Find where the given text appears and provide that cell's center as [X, Y] coordinate. 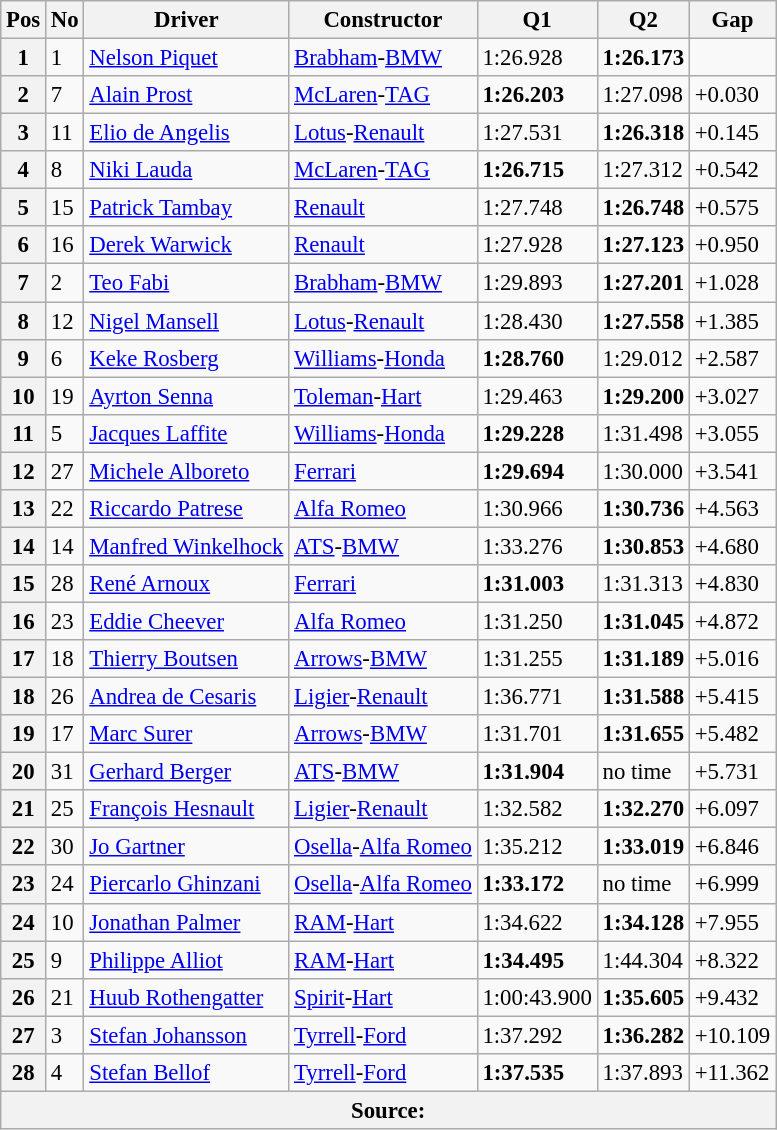
1:27.558 [643, 321]
1:27.531 [537, 133]
Gap [732, 20]
+5.016 [732, 659]
1:28.430 [537, 321]
+11.362 [732, 1073]
Nelson Piquet [186, 58]
+6.097 [732, 809]
Jo Gartner [186, 847]
30 [65, 847]
1:31.313 [643, 584]
Marc Surer [186, 734]
1:31.904 [537, 772]
+0.575 [732, 208]
1:32.582 [537, 809]
1:31.189 [643, 659]
Stefan Johansson [186, 1035]
1:34.128 [643, 922]
1:36.771 [537, 697]
1:35.605 [643, 997]
Gerhard Berger [186, 772]
+5.482 [732, 734]
+2.587 [732, 358]
1:31.655 [643, 734]
+1.385 [732, 321]
Michele Alboreto [186, 471]
1:31.250 [537, 621]
1:34.622 [537, 922]
1:26.318 [643, 133]
1:33.276 [537, 546]
Q1 [537, 20]
1:30.000 [643, 471]
Andrea de Cesaris [186, 697]
1:29.012 [643, 358]
1:29.893 [537, 283]
+4.830 [732, 584]
Jacques Laffite [186, 433]
1:26.203 [537, 95]
1:31.255 [537, 659]
1:31.498 [643, 433]
+0.542 [732, 170]
Teo Fabi [186, 283]
Alain Prost [186, 95]
1:27.928 [537, 245]
+0.950 [732, 245]
20 [24, 772]
+8.322 [732, 960]
Thierry Boutsen [186, 659]
Philippe Alliot [186, 960]
1:26.173 [643, 58]
+4.872 [732, 621]
+1.028 [732, 283]
Nigel Mansell [186, 321]
1:31.045 [643, 621]
1:29.228 [537, 433]
1:37.292 [537, 1035]
+3.541 [732, 471]
1:29.463 [537, 396]
Driver [186, 20]
Spirit-Hart [383, 997]
+10.109 [732, 1035]
1:28.760 [537, 358]
+4.680 [732, 546]
1:37.535 [537, 1073]
+0.030 [732, 95]
1:27.098 [643, 95]
31 [65, 772]
+7.955 [732, 922]
1:00:43.900 [537, 997]
Q2 [643, 20]
1:29.200 [643, 396]
Manfred Winkelhock [186, 546]
Keke Rosberg [186, 358]
+3.027 [732, 396]
1:30.736 [643, 509]
1:31.003 [537, 584]
Toleman-Hart [383, 396]
1:29.694 [537, 471]
Huub Rothengatter [186, 997]
1:37.893 [643, 1073]
1:26.928 [537, 58]
Piercarlo Ghinzani [186, 885]
+5.731 [732, 772]
1:32.270 [643, 809]
François Hesnault [186, 809]
No [65, 20]
Elio de Angelis [186, 133]
+4.563 [732, 509]
+6.846 [732, 847]
Pos [24, 20]
1:27.201 [643, 283]
1:33.172 [537, 885]
Niki Lauda [186, 170]
1:27.748 [537, 208]
1:31.701 [537, 734]
Eddie Cheever [186, 621]
1:27.312 [643, 170]
1:44.304 [643, 960]
+0.145 [732, 133]
+3.055 [732, 433]
1:36.282 [643, 1035]
Riccardo Patrese [186, 509]
Patrick Tambay [186, 208]
Stefan Bellof [186, 1073]
1:33.019 [643, 847]
1:26.715 [537, 170]
1:30.853 [643, 546]
+9.432 [732, 997]
Constructor [383, 20]
1:34.495 [537, 960]
1:30.966 [537, 509]
1:27.123 [643, 245]
+5.415 [732, 697]
Source: [388, 1110]
13 [24, 509]
1:26.748 [643, 208]
+6.999 [732, 885]
1:35.212 [537, 847]
Ayrton Senna [186, 396]
René Arnoux [186, 584]
Jonathan Palmer [186, 922]
Derek Warwick [186, 245]
1:31.588 [643, 697]
